Identify which cell holds the provided text, then report its [x, y] central coordinate. 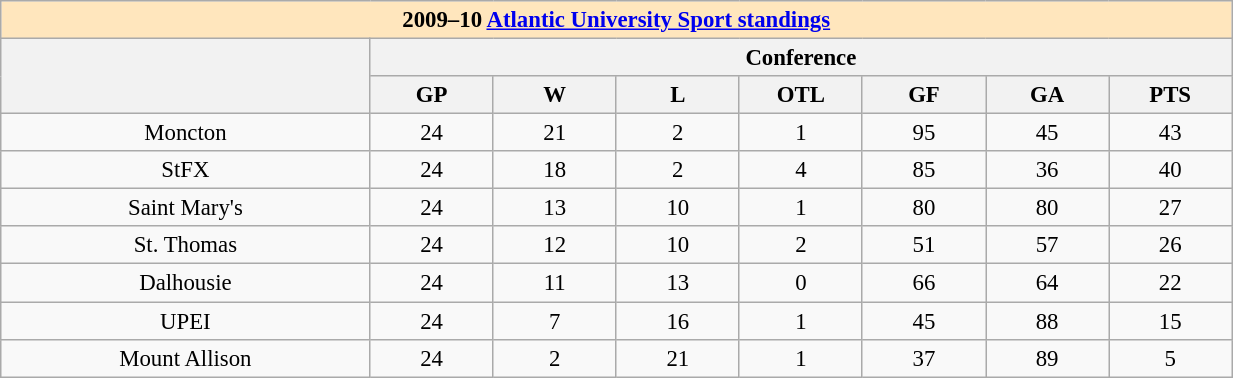
2009–10 Atlantic University Sport standings [616, 20]
12 [554, 245]
GP [432, 95]
57 [1048, 245]
Saint Mary's [186, 208]
27 [1170, 208]
85 [924, 170]
5 [1170, 358]
GF [924, 95]
Conference [801, 58]
11 [554, 283]
95 [924, 133]
Moncton [186, 133]
18 [554, 170]
15 [1170, 321]
St. Thomas [186, 245]
StFX [186, 170]
51 [924, 245]
40 [1170, 170]
64 [1048, 283]
UPEI [186, 321]
Mount Allison [186, 358]
43 [1170, 133]
89 [1048, 358]
37 [924, 358]
36 [1048, 170]
W [554, 95]
16 [678, 321]
0 [800, 283]
7 [554, 321]
OTL [800, 95]
4 [800, 170]
PTS [1170, 95]
22 [1170, 283]
26 [1170, 245]
Dalhousie [186, 283]
66 [924, 283]
88 [1048, 321]
L [678, 95]
GA [1048, 95]
